Pinpoint the cell where the given text exists, returning its (x, y) midpoint coordinate. 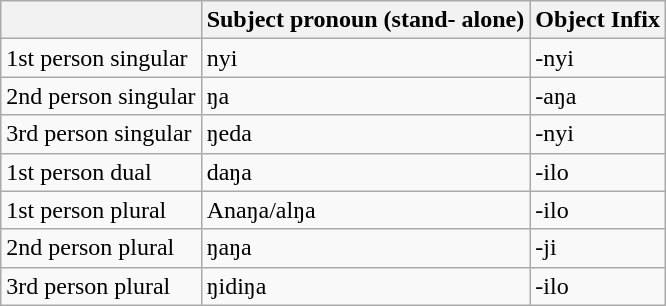
daŋa (366, 172)
3rd person singular (101, 134)
-ji (598, 248)
1st person singular (101, 58)
Subject pronoun (stand- alone) (366, 20)
1st person dual (101, 172)
2nd person singular (101, 96)
-aŋa (598, 96)
1st person plural (101, 210)
Anaŋa/alŋa (366, 210)
ŋidiŋa (366, 286)
ŋeda (366, 134)
nyi (366, 58)
3rd person plural (101, 286)
ŋaŋa (366, 248)
Object Infix (598, 20)
ŋa (366, 96)
2nd person plural (101, 248)
